Pinpoint the cell where the given text exists, returning its (x, y) midpoint coordinate. 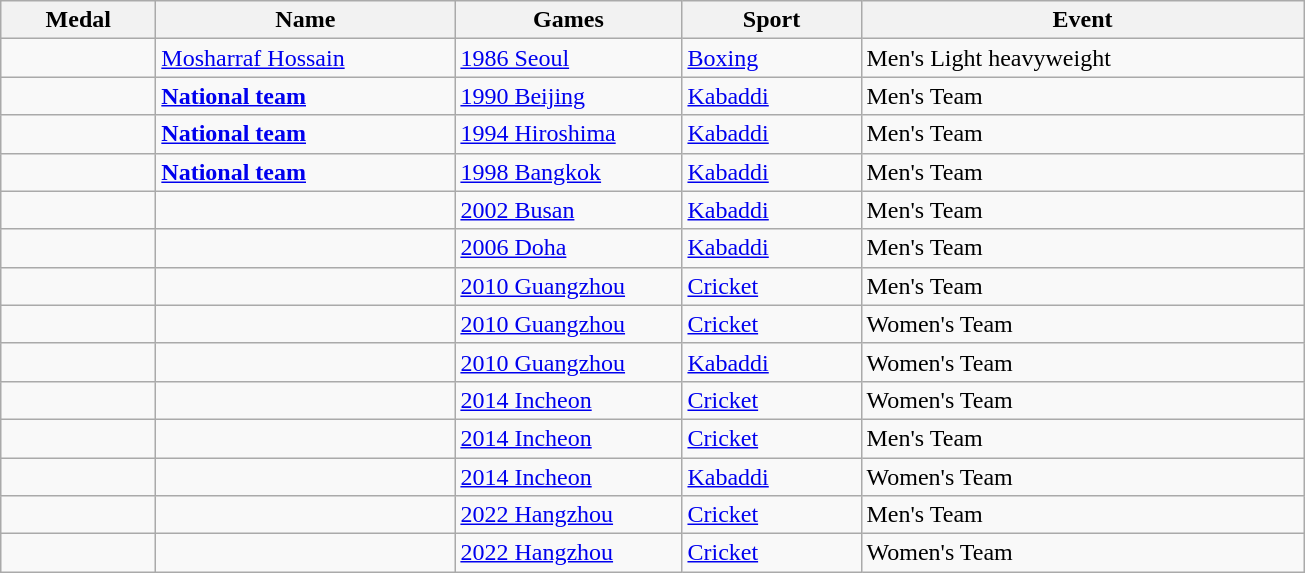
1990 Beijing (568, 96)
Mosharraf Hossain (306, 58)
Sport (772, 20)
1986 Seoul (568, 58)
Event (1082, 20)
2002 Busan (568, 210)
2006 Doha (568, 248)
Boxing (772, 58)
Name (306, 20)
1994 Hiroshima (568, 134)
Medal (78, 20)
Men's Light heavyweight (1082, 58)
Games (568, 20)
1998 Bangkok (568, 172)
